Return [X, Y] of the center of cell containing provided text 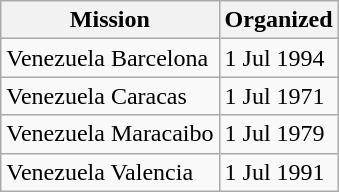
Venezuela Caracas [110, 96]
Mission [110, 20]
Organized [278, 20]
1 Jul 1991 [278, 172]
Venezuela Valencia [110, 172]
1 Jul 1971 [278, 96]
Venezuela Barcelona [110, 58]
1 Jul 1994 [278, 58]
1 Jul 1979 [278, 134]
Venezuela Maracaibo [110, 134]
